Extract the (X, Y) coordinate from the center of the cell holding the provided text.  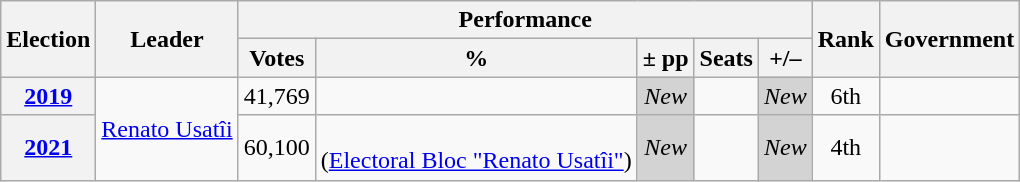
Seats (726, 58)
2021 (48, 148)
2019 (48, 96)
Votes (276, 58)
6th (846, 96)
4th (846, 148)
Rank (846, 39)
Government (949, 39)
41,769 (276, 96)
% (476, 58)
Leader (167, 39)
+/– (785, 58)
Performance (525, 20)
Election (48, 39)
± pp (666, 58)
60,100 (276, 148)
(Electoral Bloc "Renato Usatîi") (476, 148)
Renato Usatîi (167, 128)
